Scan for the cell matching the given text and deliver its [x, y] coordinate at center. 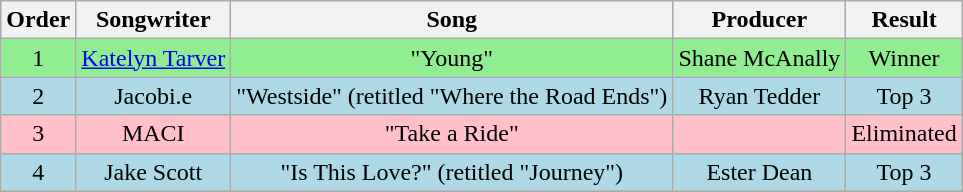
MACI [154, 134]
"Young" [452, 58]
Katelyn Tarver [154, 58]
Jacobi.e [154, 96]
Shane McAnally [760, 58]
Ryan Tedder [760, 96]
"Westside" (retitled "Where the Road Ends") [452, 96]
"Take a Ride" [452, 134]
Producer [760, 20]
Result [904, 20]
1 [38, 58]
2 [38, 96]
"Is This Love?" (retitled "Journey") [452, 172]
Songwriter [154, 20]
Jake Scott [154, 172]
Order [38, 20]
Eliminated [904, 134]
Ester Dean [760, 172]
Winner [904, 58]
Song [452, 20]
4 [38, 172]
3 [38, 134]
